From the cell containing the given text, extract its center point as [X, Y] coordinate. 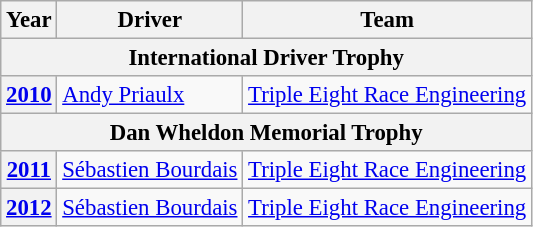
2012 [29, 208]
International Driver Trophy [266, 58]
Driver [150, 20]
Team [388, 20]
Andy Priaulx [150, 95]
Dan Wheldon Memorial Trophy [266, 133]
2010 [29, 95]
Year [29, 20]
2011 [29, 170]
